Search for the cell housing the specified text and yield its (X, Y) center coordinate. 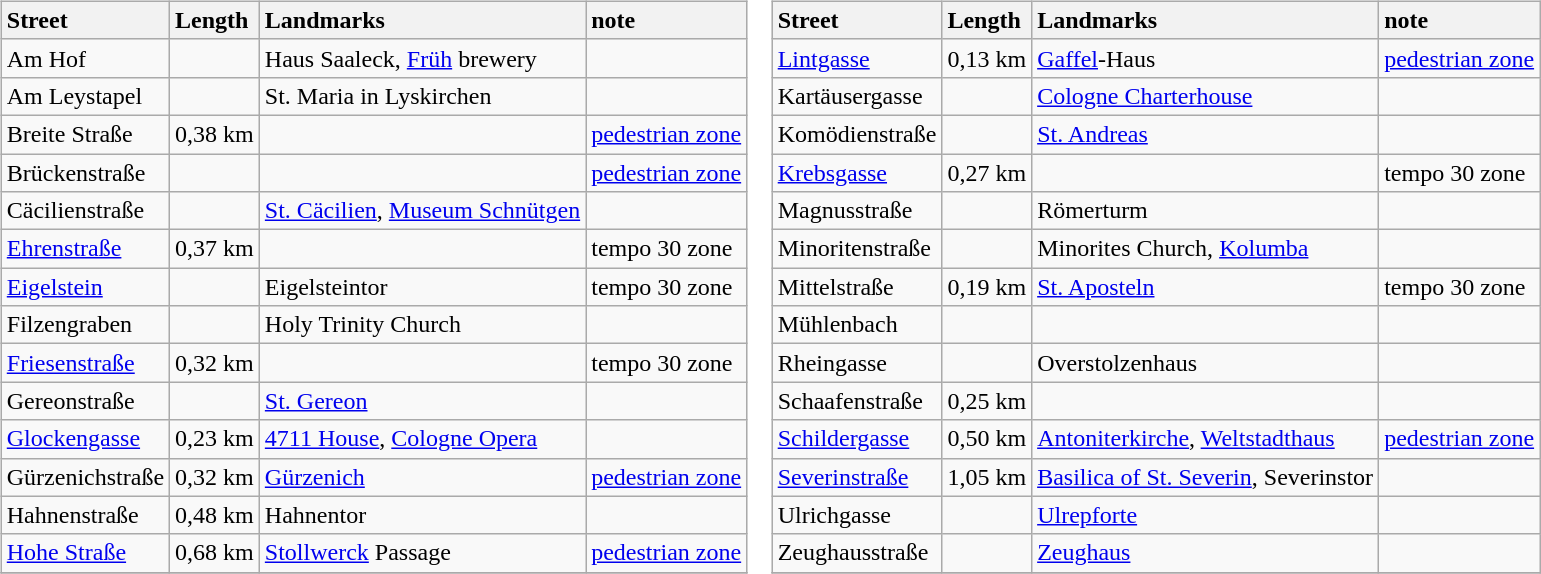
Gereonstraße (85, 401)
Hahnenstraße (85, 515)
Schildergasse (857, 439)
Minorites Church, Kolumba (1206, 249)
Ehrenstraße (85, 249)
St. Gereon (422, 401)
0,25 km (987, 401)
Mühlenbach (857, 325)
Komödienstraße (857, 134)
Haus Saaleck, Früh brewery (422, 58)
Filzengraben (85, 325)
Schaafenstraße (857, 401)
0,19 km (987, 287)
St. Cäcilien, Museum Schnütgen (422, 211)
Rheingasse (857, 363)
Kartäusergasse (857, 96)
Cäcilienstraße (85, 211)
Stollwerck Passage (422, 553)
Hahnentor (422, 515)
Eigelstein (85, 287)
Lintgasse (857, 58)
0,37 km (215, 249)
Zeughausstraße (857, 553)
Cologne Charterhouse (1206, 96)
1,05 km (987, 477)
0,13 km (987, 58)
Am Leystapel (85, 96)
4711 House, Cologne Opera (422, 439)
St. Andreas (1206, 134)
St. Aposteln (1206, 287)
0,48 km (215, 515)
Gürzenich (422, 477)
Basilica of St. Severin, Severinstor (1206, 477)
St. Maria in Lyskirchen (422, 96)
Eigelsteintor (422, 287)
Breite Straße (85, 134)
Severinstraße (857, 477)
Holy Trinity Church (422, 325)
0,23 km (215, 439)
Römerturm (1206, 211)
0,27 km (987, 173)
Magnusstraße (857, 211)
Zeughaus (1206, 553)
Ulrichgasse (857, 515)
Gürzenichstraße (85, 477)
0,38 km (215, 134)
Krebsgasse (857, 173)
Mittelstraße (857, 287)
Gaffel-Haus (1206, 58)
Brückenstraße (85, 173)
Antoniterkirche, Weltstadthaus (1206, 439)
Minoritenstraße (857, 249)
0,68 km (215, 553)
Overstolzenhaus (1206, 363)
Am Hof (85, 58)
Friesenstraße (85, 363)
0,50 km (987, 439)
Glockengasse (85, 439)
Hohe Straße (85, 553)
Ulrepforte (1206, 515)
